From the cell containing the given text, extract its center point as [x, y] coordinate. 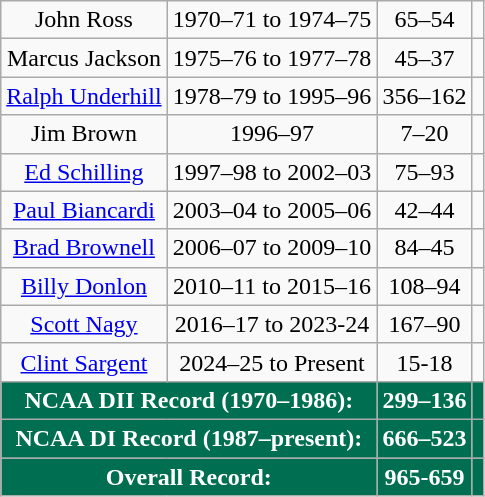
2003–04 to 2005–06 [272, 210]
NCAA DII Record (1970–1986): [189, 400]
75–93 [424, 172]
1997–98 to 2002–03 [272, 172]
Marcus Jackson [84, 58]
Paul Biancardi [84, 210]
Clint Sargent [84, 362]
65–54 [424, 20]
1996–97 [272, 134]
108–94 [424, 286]
45–37 [424, 58]
2006–07 to 2009–10 [272, 248]
84–45 [424, 248]
965-659 [424, 477]
John Ross [84, 20]
Ed Schilling [84, 172]
42–44 [424, 210]
1970–71 to 1974–75 [272, 20]
666–523 [424, 438]
2016–17 to 2023-24 [272, 324]
356–162 [424, 96]
1978–79 to 1995–96 [272, 96]
Scott Nagy [84, 324]
299–136 [424, 400]
2024–25 to Present [272, 362]
167–90 [424, 324]
Billy Donlon [84, 286]
Ralph Underhill [84, 96]
15-18 [424, 362]
Jim Brown [84, 134]
NCAA DI Record (1987–present): [189, 438]
Brad Brownell [84, 248]
Overall Record: [189, 477]
1975–76 to 1977–78 [272, 58]
7–20 [424, 134]
2010–11 to 2015–16 [272, 286]
